From the cell containing the given text, extract its center point as (x, y) coordinate. 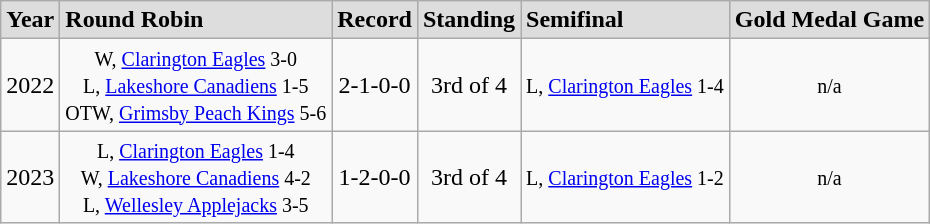
Standing (468, 20)
Record (375, 20)
2023 (30, 177)
2-1-0-0 (375, 85)
1-2-0-0 (375, 177)
Gold Medal Game (829, 20)
L, Clarington Eagles 1-4W, Lakeshore Canadiens 4-2L, Wellesley Applejacks 3-5 (196, 177)
Year (30, 20)
W, Clarington Eagles 3-0L, Lakeshore Canadiens 1-5OTW, Grimsby Peach Kings 5-6 (196, 85)
Semifinal (626, 20)
L, Clarington Eagles 1-4 (626, 85)
2022 (30, 85)
L, Clarington Eagles 1-2 (626, 177)
Round Robin (196, 20)
